Scan for the cell matching the given text and deliver its (x, y) coordinate at center. 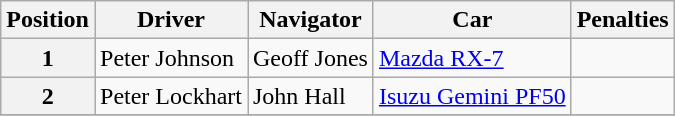
2 (48, 96)
Isuzu Gemini PF50 (472, 96)
Driver (170, 20)
Position (48, 20)
Penalties (622, 20)
Navigator (311, 20)
Mazda RX-7 (472, 58)
Car (472, 20)
Geoff Jones (311, 58)
Peter Lockhart (170, 96)
1 (48, 58)
Peter Johnson (170, 58)
John Hall (311, 96)
